Return the (x, y) coordinate for the center point of the cell that contains the specified text.  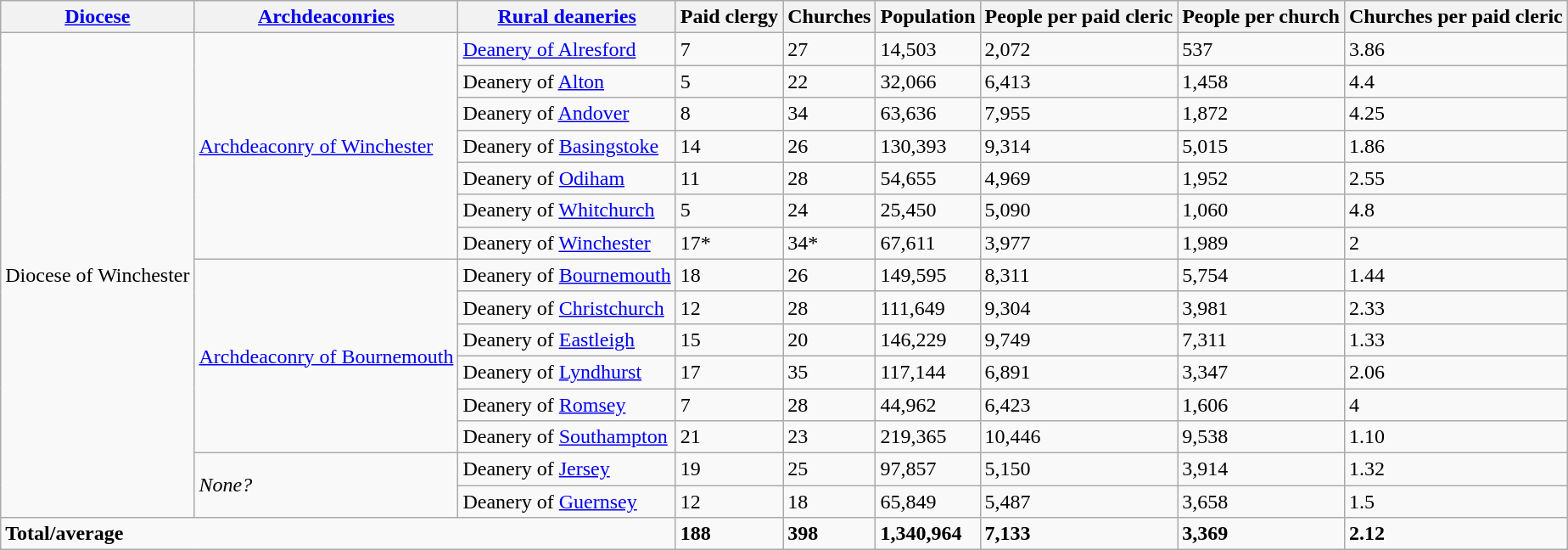
Archdeaconry of Bournemouth (326, 356)
9,304 (1079, 307)
Rural deaneries (567, 17)
1.10 (1456, 437)
219,365 (928, 437)
1,989 (1261, 243)
6,413 (1079, 81)
1,060 (1261, 210)
6,423 (1079, 405)
Deanery of Christchurch (567, 307)
9,538 (1261, 437)
5,090 (1079, 210)
3,977 (1079, 243)
67,611 (928, 243)
Deanery of Bournemouth (567, 275)
4.8 (1456, 210)
25 (830, 469)
17* (729, 243)
20 (830, 340)
1,952 (1261, 178)
2,072 (1079, 49)
1,458 (1261, 81)
2.33 (1456, 307)
5,150 (1079, 469)
Deanery of Eastleigh (567, 340)
People per church (1261, 17)
3.86 (1456, 49)
25,450 (928, 210)
44,962 (928, 405)
35 (830, 372)
9,749 (1079, 340)
149,595 (928, 275)
3,369 (1261, 534)
Deanery of Odiham (567, 178)
Deanery of Andover (567, 114)
4,969 (1079, 178)
21 (729, 437)
2.55 (1456, 178)
3,658 (1261, 502)
24 (830, 210)
97,857 (928, 469)
Total/average (339, 534)
27 (830, 49)
5,754 (1261, 275)
34* (830, 243)
Churches per paid cleric (1456, 17)
1,872 (1261, 114)
Deanery of Romsey (567, 405)
1,340,964 (928, 534)
3,347 (1261, 372)
23 (830, 437)
Paid clergy (729, 17)
Deanery of Lyndhurst (567, 372)
Deanery of Alton (567, 81)
2.12 (1456, 534)
14 (729, 146)
17 (729, 372)
People per paid cleric (1079, 17)
11 (729, 178)
4 (1456, 405)
3,914 (1261, 469)
8,311 (1079, 275)
188 (729, 534)
7,311 (1261, 340)
117,144 (928, 372)
1.5 (1456, 502)
Deanery of Guernsey (567, 502)
4.4 (1456, 81)
2.06 (1456, 372)
32,066 (928, 81)
14,503 (928, 49)
54,655 (928, 178)
537 (1261, 49)
Archdeaconries (326, 17)
Deanery of Jersey (567, 469)
19 (729, 469)
Diocese (98, 17)
7,955 (1079, 114)
1.32 (1456, 469)
15 (729, 340)
65,849 (928, 502)
130,393 (928, 146)
1.86 (1456, 146)
Deanery of Alresford (567, 49)
1,606 (1261, 405)
Archdeaconry of Winchester (326, 146)
398 (830, 534)
Deanery of Southampton (567, 437)
None? (326, 485)
146,229 (928, 340)
111,649 (928, 307)
6,891 (1079, 372)
Diocese of Winchester (98, 275)
Deanery of Winchester (567, 243)
5,015 (1261, 146)
7,133 (1079, 534)
Churches (830, 17)
3,981 (1261, 307)
22 (830, 81)
Deanery of Whitchurch (567, 210)
1.44 (1456, 275)
5,487 (1079, 502)
2 (1456, 243)
10,446 (1079, 437)
Population (928, 17)
4.25 (1456, 114)
63,636 (928, 114)
8 (729, 114)
34 (830, 114)
9,314 (1079, 146)
Deanery of Basingstoke (567, 146)
1.33 (1456, 340)
